Determine the [x, y] coordinate at the center of the cell enclosing the given text.  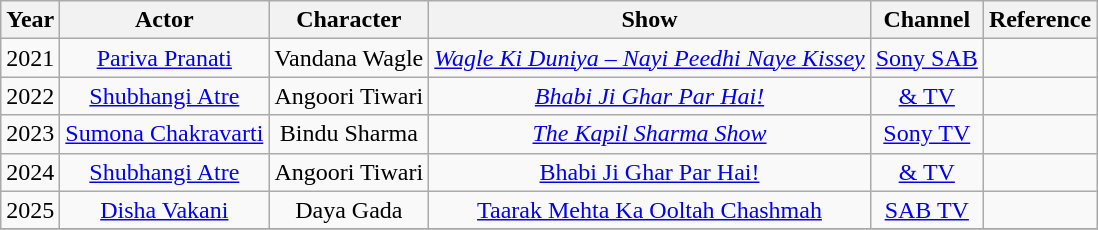
2025 [30, 210]
Bindu Sharma [349, 134]
Sumona Chakravarti [164, 134]
Show [650, 20]
The Kapil Sharma Show [650, 134]
Daya Gada [349, 210]
2023 [30, 134]
Character [349, 20]
2022 [30, 96]
Sony SAB [926, 58]
Actor [164, 20]
Taarak Mehta Ka Ooltah Chashmah [650, 210]
Wagle Ki Duniya – Nayi Peedhi Naye Kissey [650, 58]
SAB TV [926, 210]
Vandana Wagle [349, 58]
Year [30, 20]
Pariva Pranati [164, 58]
Channel [926, 20]
Disha Vakani [164, 210]
Sony TV [926, 134]
2021 [30, 58]
2024 [30, 172]
Reference [1040, 20]
